Return (X, Y) of the center of cell containing provided text 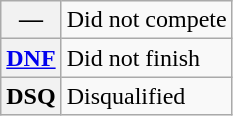
Did not finish (146, 58)
Did not compete (146, 20)
DNF (31, 58)
Disqualified (146, 96)
— (31, 20)
DSQ (31, 96)
